Return the [x, y] coordinate for the center point of the cell that contains the specified text.  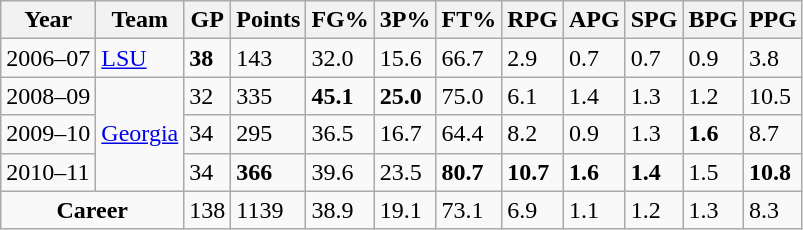
143 [268, 58]
80.7 [469, 172]
73.1 [469, 210]
FT% [469, 20]
BPG [713, 20]
295 [268, 134]
2010–11 [48, 172]
Points [268, 20]
2009–10 [48, 134]
25.0 [405, 96]
GP [208, 20]
75.0 [469, 96]
APG [594, 20]
FG% [340, 20]
8.7 [772, 134]
8.2 [533, 134]
32.0 [340, 58]
3.8 [772, 58]
16.7 [405, 134]
19.1 [405, 210]
45.1 [340, 96]
23.5 [405, 172]
10.5 [772, 96]
32 [208, 96]
10.8 [772, 172]
Georgia [140, 134]
6.9 [533, 210]
366 [268, 172]
Year [48, 20]
LSU [140, 58]
1.5 [713, 172]
2.9 [533, 58]
8.3 [772, 210]
38 [208, 58]
Team [140, 20]
335 [268, 96]
RPG [533, 20]
66.7 [469, 58]
138 [208, 210]
2008–09 [48, 96]
39.6 [340, 172]
1139 [268, 210]
10.7 [533, 172]
PPG [772, 20]
1.1 [594, 210]
Career [92, 210]
36.5 [340, 134]
3P% [405, 20]
2006–07 [48, 58]
6.1 [533, 96]
64.4 [469, 134]
15.6 [405, 58]
38.9 [340, 210]
SPG [654, 20]
